Provide the (x, y) coordinate of the cell's center where the given text is located.  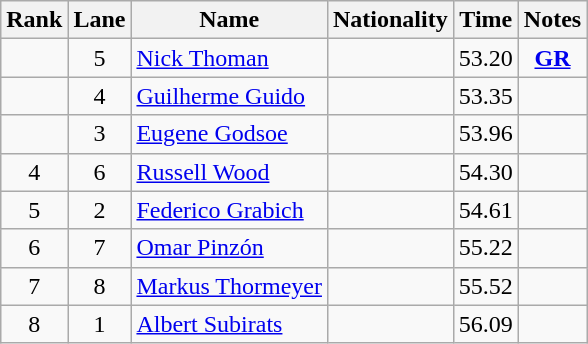
Rank (34, 20)
Federico Grabich (230, 210)
1 (100, 324)
Nationality (390, 20)
Time (486, 20)
Eugene Godsoe (230, 134)
2 (100, 210)
54.61 (486, 210)
Omar Pinzón (230, 248)
53.96 (486, 134)
Name (230, 20)
GR (552, 58)
Lane (100, 20)
53.35 (486, 96)
56.09 (486, 324)
3 (100, 134)
Guilherme Guido (230, 96)
Notes (552, 20)
Markus Thormeyer (230, 286)
Nick Thoman (230, 58)
55.22 (486, 248)
Russell Wood (230, 172)
54.30 (486, 172)
55.52 (486, 286)
53.20 (486, 58)
Albert Subirats (230, 324)
